Output the [X, Y] coordinate of the center of the cell containing the given text.  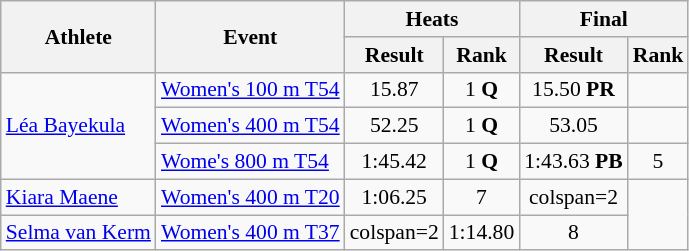
Athlete [78, 36]
Women's 100 m T54 [250, 90]
52.25 [394, 126]
8 [573, 233]
Women's 400 m T20 [250, 197]
7 [482, 197]
Women's 400 m T37 [250, 233]
Heats [432, 19]
1:14.80 [482, 233]
Kiara Maene [78, 197]
1:06.25 [394, 197]
Women's 400 m T54 [250, 126]
15.50 PR [573, 90]
Selma van Kerm [78, 233]
53.05 [573, 126]
Final [604, 19]
Event [250, 36]
15.87 [394, 90]
Wome's 800 m T54 [250, 162]
1:45.42 [394, 162]
1:43.63 PB [573, 162]
Léa Bayekula [78, 126]
5 [658, 162]
